Pinpoint the cell where the given text exists, returning its (X, Y) midpoint coordinate. 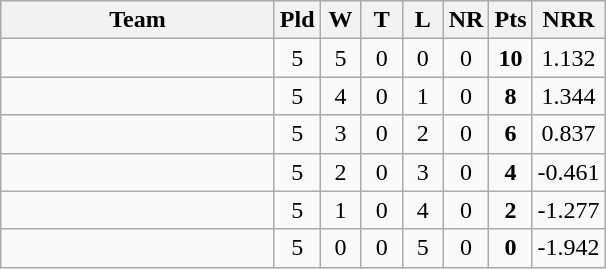
-0.461 (568, 172)
1.344 (568, 96)
Team (138, 20)
W (340, 20)
1.132 (568, 58)
6 (510, 134)
T (382, 20)
L (422, 20)
NRR (568, 20)
-1.942 (568, 248)
NR (466, 20)
Pts (510, 20)
-1.277 (568, 210)
8 (510, 96)
0.837 (568, 134)
Pld (297, 20)
10 (510, 58)
